Return (X, Y) of the center of cell containing provided text 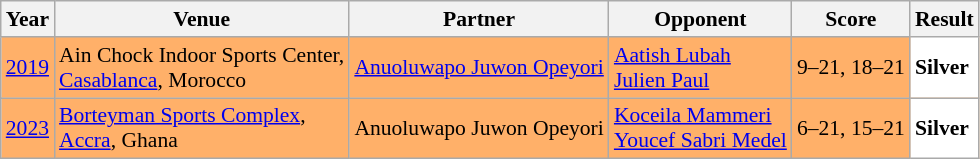
Koceila Mammeri Youcef Sabri Medel (700, 128)
2023 (28, 128)
Year (28, 19)
9–21, 18–21 (851, 68)
Opponent (700, 19)
Borteyman Sports Complex,Accra, Ghana (202, 128)
Ain Chock Indoor Sports Center,Casablanca, Morocco (202, 68)
2019 (28, 68)
6–21, 15–21 (851, 128)
Partner (479, 19)
Result (944, 19)
Score (851, 19)
Aatish Lubah Julien Paul (700, 68)
Venue (202, 19)
